Return [X, Y] of the center of cell containing provided text 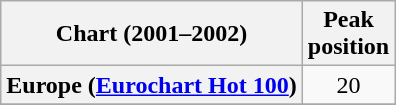
20 [348, 85]
Peakposition [348, 34]
Europe (Eurochart Hot 100) [152, 85]
Chart (2001–2002) [152, 34]
